Output the (x, y) coordinate of the center of the cell containing the given text.  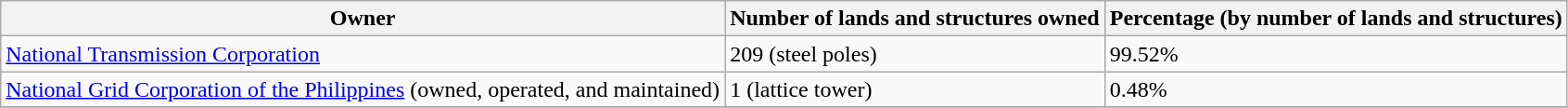
Number of lands and structures owned (915, 19)
Percentage (by number of lands and structures) (1335, 19)
209 (steel poles) (915, 54)
99.52% (1335, 54)
0.48% (1335, 89)
National Grid Corporation of the Philippines (owned, operated, and maintained) (363, 89)
Owner (363, 19)
1 (lattice tower) (915, 89)
National Transmission Corporation (363, 54)
